Capture the cell that displays the provided text and extract its [X, Y] central coordinate. 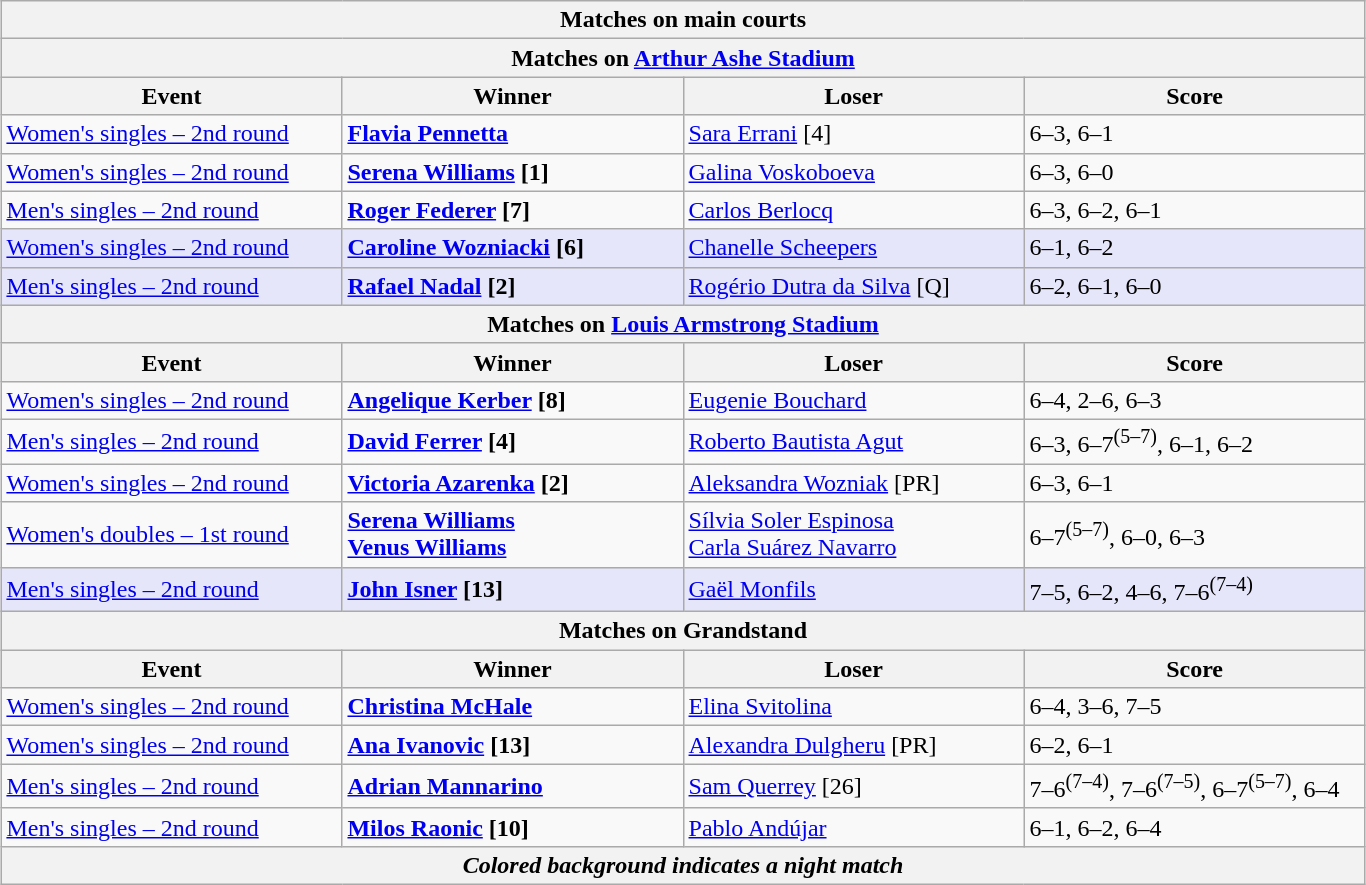
Matches on Arthur Ashe Stadium [683, 58]
Galina Voskoboeva [854, 172]
Matches on Grandstand [683, 631]
Roberto Bautista Agut [854, 442]
Gaël Monfils [854, 590]
Pablo Andújar [854, 827]
Eugenie Bouchard [854, 400]
Matches on Louis Armstrong Stadium [683, 324]
Serena Williams [1] [512, 172]
6–4, 3–6, 7–5 [1194, 707]
6–4, 2–6, 6–3 [1194, 400]
Chanelle Scheepers [854, 248]
Aleksandra Wozniak [PR] [854, 483]
7–6(7–4), 7–6(7–5), 6–7(5–7), 6–4 [1194, 786]
Flavia Pennetta [512, 134]
7–5, 6–2, 4–6, 7–6(7–4) [1194, 590]
6–2, 6–1, 6–0 [1194, 286]
6–3, 6–0 [1194, 172]
Sílvia Soler Espinosa Carla Suárez Navarro [854, 534]
Carlos Berlocq [854, 210]
6–1, 6–2, 6–4 [1194, 827]
6–2, 6–1 [1194, 745]
Christina McHale [512, 707]
Serena Williams Venus Williams [512, 534]
6–7(5–7), 6–0, 6–3 [1194, 534]
Rogério Dutra da Silva [Q] [854, 286]
Victoria Azarenka [2] [512, 483]
6–3, 6–7(5–7), 6–1, 6–2 [1194, 442]
Elina Svitolina [854, 707]
Ana Ivanovic [13] [512, 745]
Milos Raonic [10] [512, 827]
John Isner [13] [512, 590]
Alexandra Dulgheru [PR] [854, 745]
Sam Querrey [26] [854, 786]
Angelique Kerber [8] [512, 400]
6–1, 6–2 [1194, 248]
David Ferrer [4] [512, 442]
Caroline Wozniacki [6] [512, 248]
6–3, 6–2, 6–1 [1194, 210]
Rafael Nadal [2] [512, 286]
Colored background indicates a night match [683, 866]
Matches on main courts [683, 20]
Adrian Mannarino [512, 786]
Roger Federer [7] [512, 210]
Women's doubles – 1st round [172, 534]
Sara Errani [4] [854, 134]
